For the text-containing cell, return its midpoint in [x, y] coordinate format. 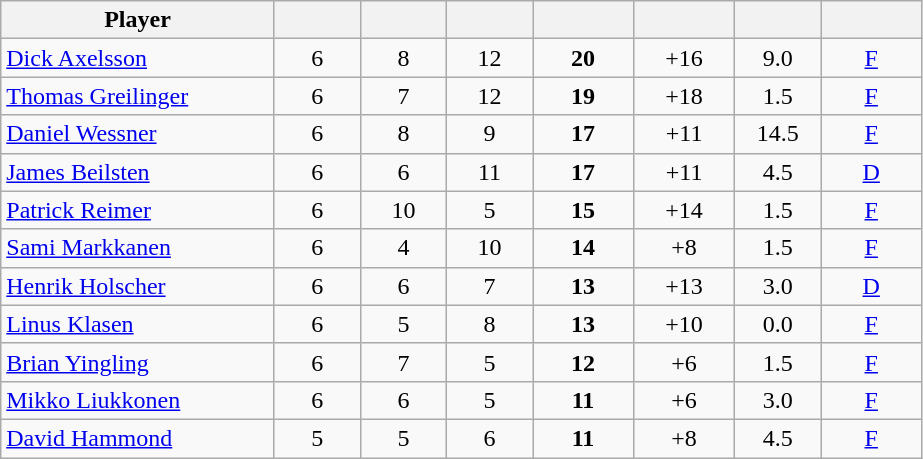
19 [582, 96]
+16 [684, 58]
+18 [684, 96]
0.0 [778, 324]
Linus Klasen [138, 324]
+10 [684, 324]
14.5 [778, 134]
Dick Axelsson [138, 58]
+14 [684, 210]
+13 [684, 286]
9.0 [778, 58]
James Beilsten [138, 172]
Mikko Liukkonen [138, 400]
9 [489, 134]
Sami Markkanen [138, 248]
Brian Yingling [138, 362]
20 [582, 58]
14 [582, 248]
4 [403, 248]
Henrik Holscher [138, 286]
Daniel Wessner [138, 134]
Thomas Greilinger [138, 96]
David Hammond [138, 438]
Player [138, 20]
15 [582, 210]
Patrick Reimer [138, 210]
